Return the (X, Y) coordinate for the center point of the cell that contains the specified text.  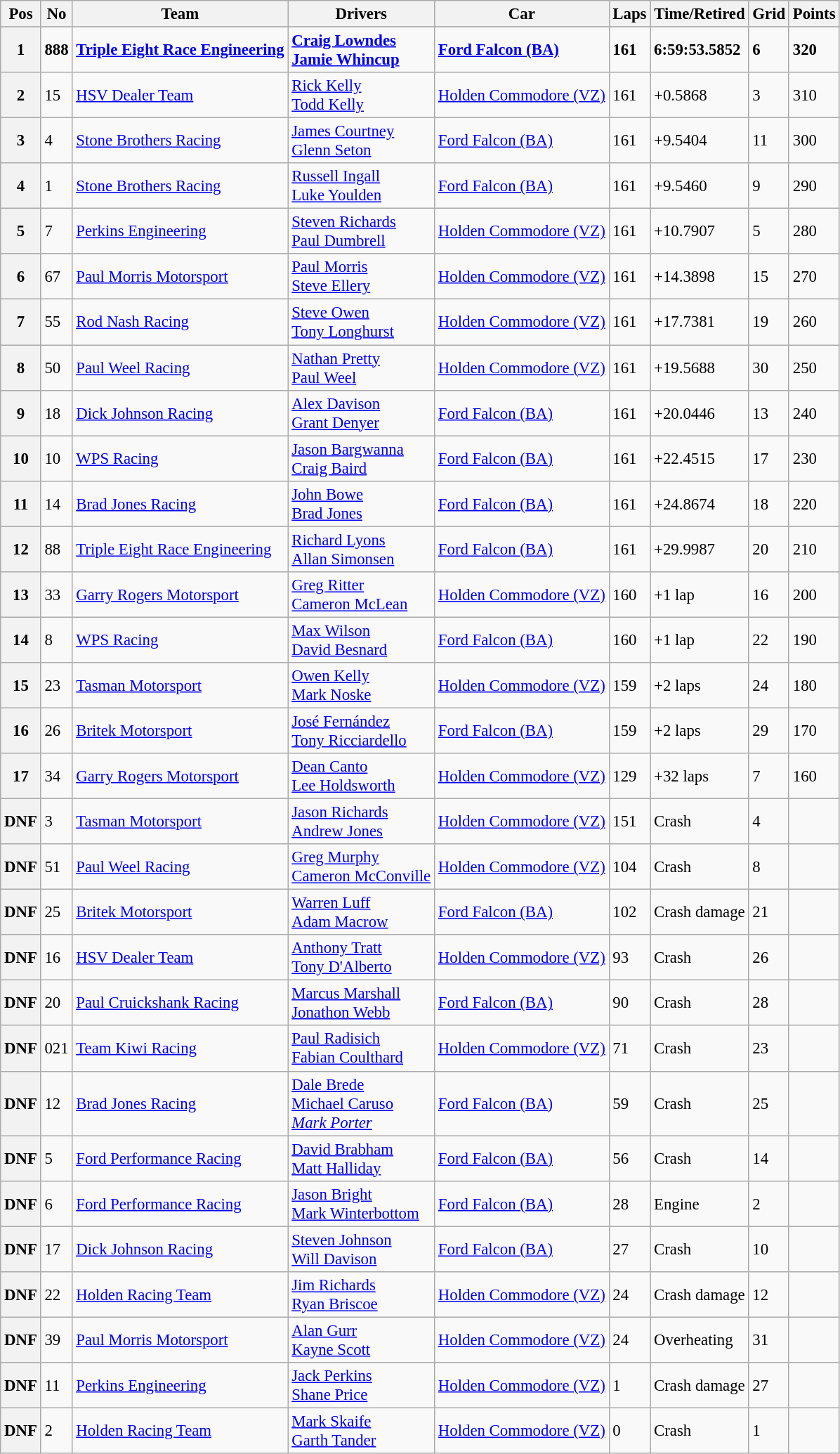
Paul Cruickshank Racing (180, 1004)
Steven Johnson Will Davison (361, 1249)
300 (813, 141)
Max Wilson David Besnard (361, 640)
Rick Kelly Todd Kelly (361, 96)
320 (813, 51)
Alan Gurr Kayne Scott (361, 1339)
Steven Richards Paul Dumbrell (361, 232)
Greg Ritter Cameron McLean (361, 595)
33 (56, 595)
Dean Canto Lee Holdsworth (361, 776)
Warren Luff Adam Macrow (361, 912)
Paul Morris Steve Ellery (361, 277)
888 (56, 51)
240 (813, 413)
Richard Lyons Allan Simonsen (361, 550)
19 (768, 322)
+0.5868 (700, 96)
+9.5460 (700, 186)
No (56, 14)
+29.9987 (700, 550)
230 (813, 458)
220 (813, 503)
James Courtney Glenn Seton (361, 141)
Laps (629, 14)
129 (629, 776)
102 (629, 912)
21 (768, 912)
270 (813, 277)
56 (629, 1158)
+32 laps (700, 776)
6:59:53.5852 (700, 51)
Steve Owen Tony Longhurst (361, 322)
210 (813, 550)
0 (629, 1431)
151 (629, 822)
59 (629, 1103)
Pos (21, 14)
021 (56, 1049)
Greg Murphy Cameron McConville (361, 867)
51 (56, 867)
93 (629, 957)
39 (56, 1339)
Jason Bargwanna Craig Baird (361, 458)
Jason Bright Mark Winterbottom (361, 1203)
Jack Perkins Shane Price (361, 1386)
Anthony Tratt Tony D'Alberto (361, 957)
29 (768, 731)
170 (813, 731)
David Brabham Matt Halliday (361, 1158)
31 (768, 1339)
180 (813, 686)
Points (813, 14)
250 (813, 368)
90 (629, 1004)
Engine (700, 1203)
30 (768, 368)
Nathan Pretty Paul Weel (361, 368)
Jim Richards Ryan Briscoe (361, 1294)
Team Kiwi Racing (180, 1049)
71 (629, 1049)
+20.0446 (700, 413)
Russell Ingall Luke Youlden (361, 186)
+24.8674 (700, 503)
Time/Retired (700, 14)
Team (180, 14)
280 (813, 232)
190 (813, 640)
+10.7907 (700, 232)
Owen Kelly Mark Noske (361, 686)
+19.5688 (700, 368)
Mark Skaife Garth Tander (361, 1431)
Craig Lowndes Jamie Whincup (361, 51)
+22.4515 (700, 458)
88 (56, 550)
+9.5404 (700, 141)
Paul Radisich Fabian Coulthard (361, 1049)
Rod Nash Racing (180, 322)
Drivers (361, 14)
50 (56, 368)
Overheating (700, 1339)
310 (813, 96)
Grid (768, 14)
José Fernández Tony Ricciardello (361, 731)
104 (629, 867)
Alex Davison Grant Denyer (361, 413)
67 (56, 277)
55 (56, 322)
290 (813, 186)
34 (56, 776)
Car (522, 14)
200 (813, 595)
John Bowe Brad Jones (361, 503)
Jason Richards Andrew Jones (361, 822)
Marcus Marshall Jonathon Webb (361, 1004)
+14.3898 (700, 277)
+17.7381 (700, 322)
Dale Brede Michael Caruso Mark Porter (361, 1103)
260 (813, 322)
